Extract the [x, y] coordinate from the center of the cell holding the provided text.  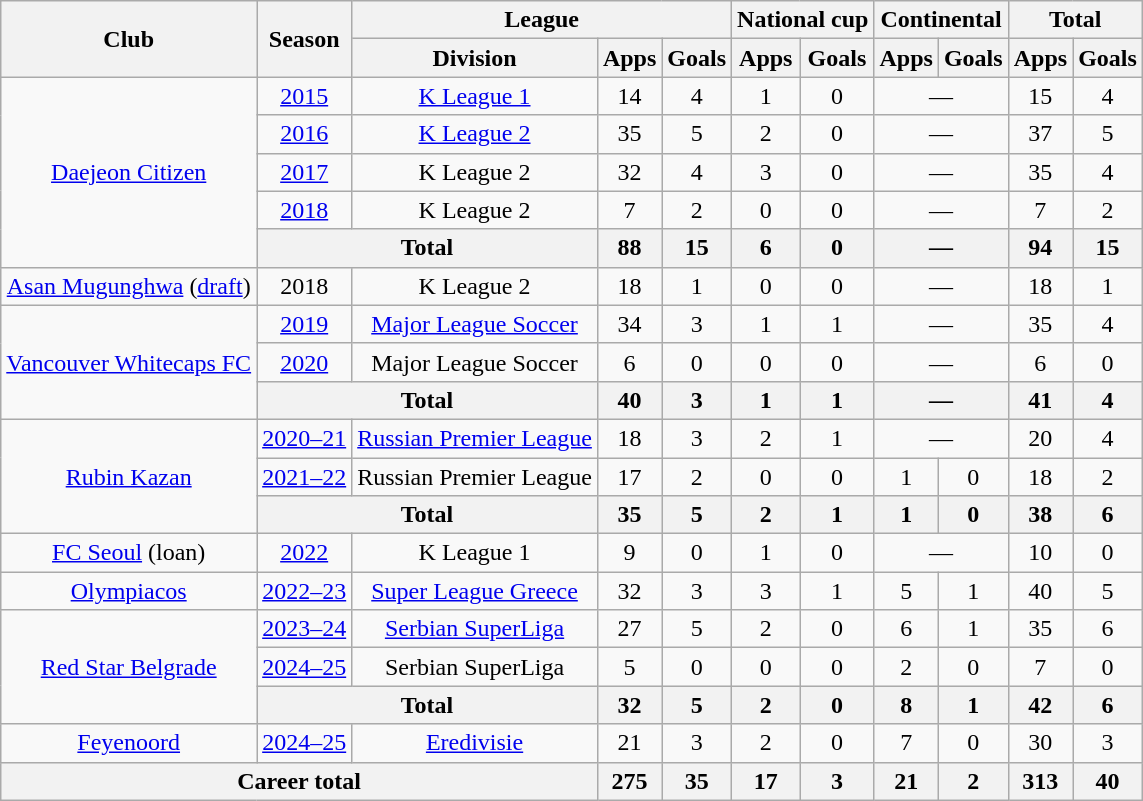
Club [129, 39]
Daejeon Citizen [129, 172]
2022–23 [304, 591]
42 [1040, 705]
20 [1040, 438]
30 [1040, 743]
2021–22 [304, 477]
Feyenoord [129, 743]
Continental [941, 20]
Rubin Kazan [129, 476]
94 [1040, 248]
34 [629, 324]
88 [629, 248]
League [542, 20]
8 [906, 705]
14 [629, 96]
9 [629, 553]
2015 [304, 96]
41 [1040, 400]
2020–21 [304, 438]
Asan Mugunghwa (draft) [129, 286]
2017 [304, 172]
10 [1040, 553]
Season [304, 39]
2016 [304, 134]
2019 [304, 324]
Division [475, 58]
313 [1040, 781]
Career total [300, 781]
275 [629, 781]
Vancouver Whitecaps FC [129, 362]
27 [629, 629]
38 [1040, 515]
Olympiacos [129, 591]
FC Seoul (loan) [129, 553]
2020 [304, 362]
Red Star Belgrade [129, 667]
2022 [304, 553]
Eredivisie [475, 743]
National cup [803, 20]
2023–24 [304, 629]
37 [1040, 134]
Super League Greece [475, 591]
